Provide the [x, y] coordinate of the cell's center where the given text is located.  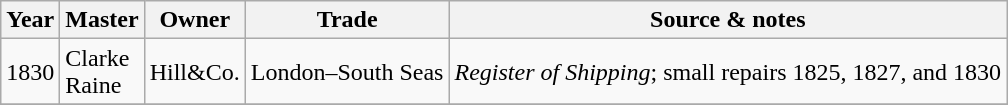
Hill&Co. [194, 72]
Trade [347, 20]
ClarkeRaine [102, 72]
Source & notes [728, 20]
Register of Shipping; small repairs 1825, 1827, and 1830 [728, 72]
Year [30, 20]
1830 [30, 72]
London–South Seas [347, 72]
Owner [194, 20]
Master [102, 20]
